Locate the cell with the specified text and output its [X, Y] center coordinate. 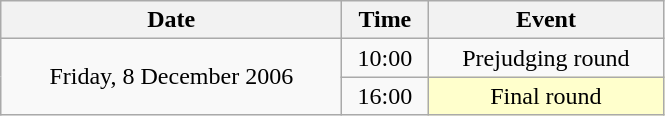
Event [546, 20]
16:00 [385, 96]
Date [172, 20]
Final round [546, 96]
Time [385, 20]
10:00 [385, 58]
Friday, 8 December 2006 [172, 77]
Prejudging round [546, 58]
